Identify which cell holds the provided text, then report its (X, Y) central coordinate. 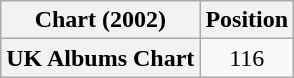
UK Albums Chart (100, 58)
Position (247, 20)
116 (247, 58)
Chart (2002) (100, 20)
